Provide the (X, Y) coordinate of the cell's center where the given text is located.  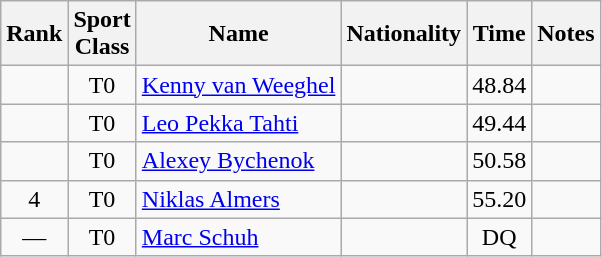
4 (34, 199)
Alexey Bychenok (238, 161)
Kenny van Weeghel (238, 85)
— (34, 237)
Nationality (404, 34)
Niklas Almers (238, 199)
Marc Schuh (238, 237)
Time (500, 34)
49.44 (500, 123)
Leo Pekka Tahti (238, 123)
DQ (500, 237)
Notes (566, 34)
50.58 (500, 161)
SportClass (102, 34)
55.20 (500, 199)
Name (238, 34)
48.84 (500, 85)
Rank (34, 34)
